Find where the given text appears and provide that cell's center as [x, y] coordinate. 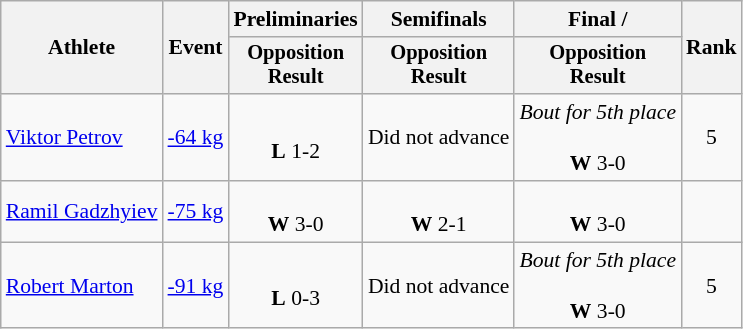
-91 kg [196, 286]
Ramil Gadzhyiev [82, 212]
W 2-1 [439, 212]
-64 kg [196, 138]
Event [196, 48]
-75 kg [196, 212]
L 1-2 [295, 138]
Viktor Petrov [82, 138]
Robert Marton [82, 286]
Rank [712, 48]
Final / [598, 19]
L 0-3 [295, 286]
Preliminaries [295, 19]
Athlete [82, 48]
Semifinals [439, 19]
